Provide the [x, y] coordinate of the cell's center where the given text is located.  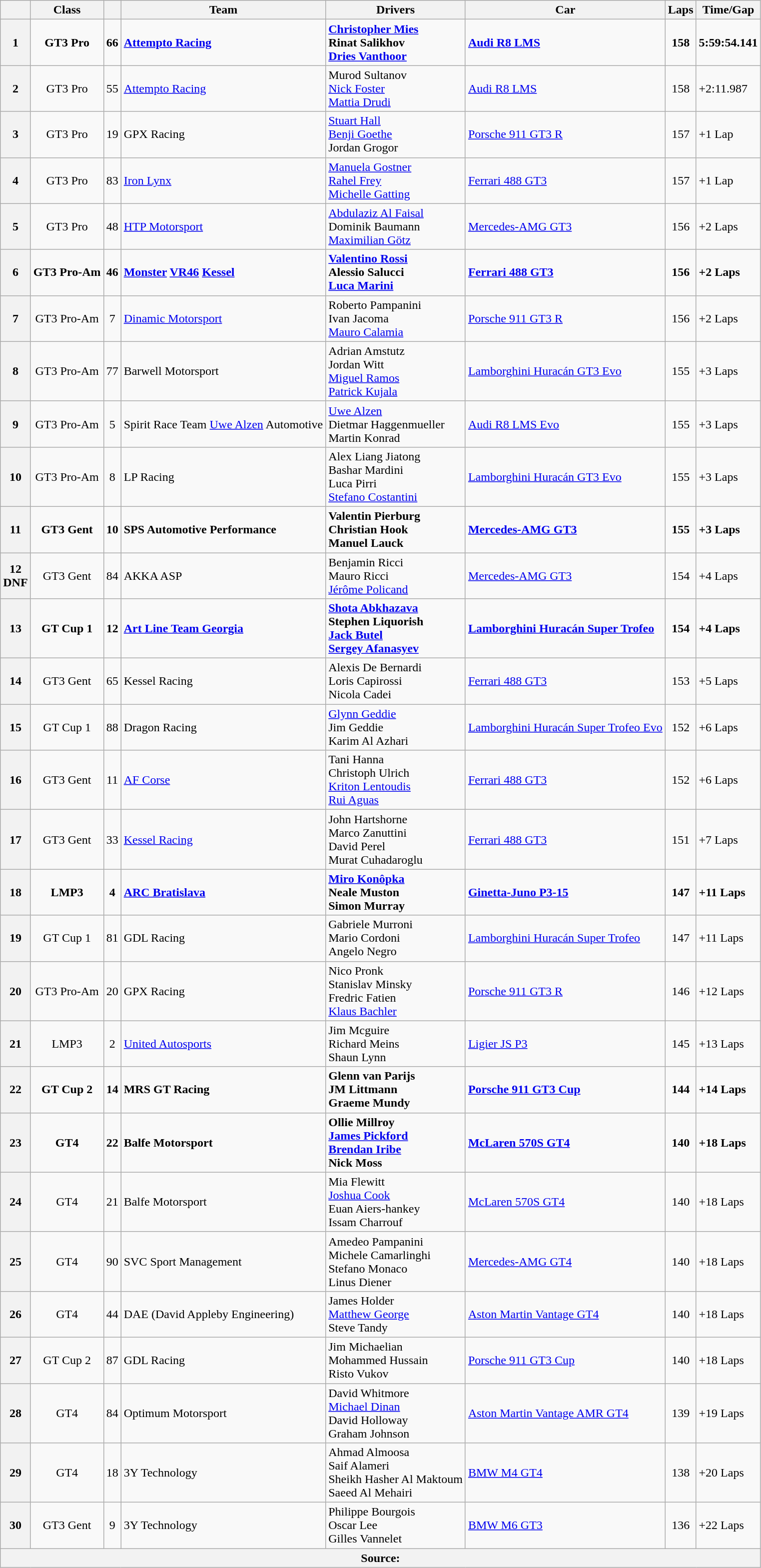
AF Corse [223, 780]
30 [15, 1526]
1 [15, 42]
AKKA ASP [223, 576]
Drivers [396, 10]
+14 Laps [729, 1090]
Art Line Team Georgia [223, 629]
Benjamin Ricci Mauro Ricci Jérôme Policand [396, 576]
James Holder Matthew George Steve Tandy [396, 1314]
88 [112, 727]
144 [681, 1090]
145 [681, 1044]
Iron Lynx [223, 180]
+2:11.987 [729, 88]
12 [112, 629]
Laps [681, 10]
Ligier JS P3 [565, 1044]
Dragon Racing [223, 727]
Dinamic Motorsport [223, 318]
28 [15, 1414]
151 [681, 840]
ARC Bratislava [223, 892]
77 [112, 371]
33 [112, 840]
Shota Abkhazava Stephen Liquorish Jack Butel Sergey Afanasyev [396, 629]
Jim Mcguire Richard Meins Shaun Lynn [396, 1044]
BMW M4 GT4 [565, 1473]
Audi R8 LMS Evo [565, 424]
6 [15, 272]
United Autosports [223, 1044]
Glenn van Parijs JM Littmann Graeme Mundy [396, 1090]
Barwell Motorsport [223, 371]
5:59:54.141 [729, 42]
138 [681, 1473]
Alexis De Bernardi Loris Capirossi Nicola Cadei [396, 681]
3 [15, 134]
Time/Gap [729, 10]
46 [112, 272]
Mercedes-AMG GT4 [565, 1262]
+19 Laps [729, 1414]
Monster VR46 Kessel [223, 272]
Ginetta-Juno P3-15 [565, 892]
David Whitmore Michael Dinan David Holloway Graham Johnson [396, 1414]
+5 Laps [729, 681]
Optimum Motorsport [223, 1414]
66 [112, 42]
Uwe Alzen Dietmar Haggenmueller Martin Konrad [396, 424]
SVC Sport Management [223, 1262]
John Hartshorne Marco Zanuttini David Perel Murat Cuhadaroglu [396, 840]
Adrian Amstutz Jordan Witt Miguel Ramos Patrick Kujala [396, 371]
24 [15, 1202]
LP Racing [223, 477]
12DNF [15, 576]
146 [681, 991]
SPS Automotive Performance [223, 529]
27 [15, 1360]
BMW M6 GT3 [565, 1526]
153 [681, 681]
15 [15, 727]
23 [15, 1143]
Jim Michaelian Mohammed Hussain Risto Vukov [396, 1360]
Spirit Race Team Uwe Alzen Automotive [223, 424]
26 [15, 1314]
17 [15, 840]
Murod Sultanov Nick Foster Mattia Drudi [396, 88]
13 [15, 629]
Ahmad Almoosa Saif Alameri Sheikh Hasher Al Maktoum Saeed Al Mehairi [396, 1473]
+22 Laps [729, 1526]
Mia Flewitt Joshua Cook Euan Aiers-hankey Issam Charrouf [396, 1202]
55 [112, 88]
136 [681, 1526]
25 [15, 1262]
DAE (David Appleby Engineering) [223, 1314]
48 [112, 226]
Valentin Pierburg Christian Hook Manuel Lauck [396, 529]
Gabriele Murroni Mario Cordoni Angelo Negro [396, 938]
Manuela Gostner Rahel Frey Michelle Gatting [396, 180]
Christopher Mies Rinat Salikhov Dries Vanthoor [396, 42]
Aston Martin Vantage GT4 [565, 1314]
Alex Liang Jiatong Bashar Mardini Luca Pirri Stefano Costantini [396, 477]
81 [112, 938]
Philippe Bourgois Oscar Lee Gilles Vannelet [396, 1526]
16 [15, 780]
Source: [381, 1558]
Glynn Geddie Jim Geddie Karim Al Azhari [396, 727]
Amedeo Pampanini Michele Camarlinghi Stefano Monaco Linus Diener [396, 1262]
Lamborghini Huracán Super Trofeo Evo [565, 727]
+12 Laps [729, 991]
Abdulaziz Al Faisal Dominik Baumann Maximilian Götz [396, 226]
87 [112, 1360]
+20 Laps [729, 1473]
Stuart Hall Benji Goethe Jordan Grogor [396, 134]
Valentino Rossi Alessio Salucci Luca Marini [396, 272]
44 [112, 1314]
Car [565, 10]
90 [112, 1262]
Miro Konôpka Neale Muston Simon Murray [396, 892]
Team [223, 10]
+7 Laps [729, 840]
Tani Hanna Christoph Ulrich Kriton Lentoudis Rui Aguas [396, 780]
65 [112, 681]
Nico Pronk Stanislav Minsky Fredric Fatien Klaus Bachler [396, 991]
HTP Motorsport [223, 226]
Aston Martin Vantage AMR GT4 [565, 1414]
83 [112, 180]
139 [681, 1414]
MRS GT Racing [223, 1090]
Roberto Pampanini Ivan Jacoma Mauro Calamia [396, 318]
29 [15, 1473]
Ollie Millroy James Pickford Brendan Iribe Nick Moss [396, 1143]
Class [67, 10]
+13 Laps [729, 1044]
